Identify which cell holds the provided text, then report its (X, Y) central coordinate. 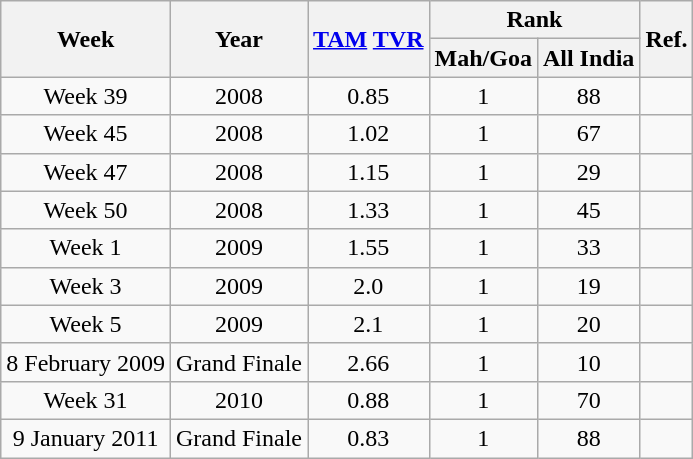
45 (588, 210)
Week 1 (86, 248)
0.85 (369, 96)
70 (588, 400)
1.33 (369, 210)
Week 5 (86, 324)
2.0 (369, 286)
Week (86, 39)
33 (588, 248)
1.55 (369, 248)
1.02 (369, 134)
29 (588, 172)
Week 50 (86, 210)
0.83 (369, 438)
Ref. (666, 39)
20 (588, 324)
Rank (534, 20)
1.15 (369, 172)
Mah/Goa (483, 58)
Week 47 (86, 172)
Week 39 (86, 96)
8 February 2009 (86, 362)
2.66 (369, 362)
TAM TVR (369, 39)
2.1 (369, 324)
0.88 (369, 400)
Week 3 (86, 286)
2010 (238, 400)
9 January 2011 (86, 438)
10 (588, 362)
67 (588, 134)
All India (588, 58)
19 (588, 286)
Week 45 (86, 134)
Week 31 (86, 400)
Year (238, 39)
